Return (x, y) of the center of cell containing provided text 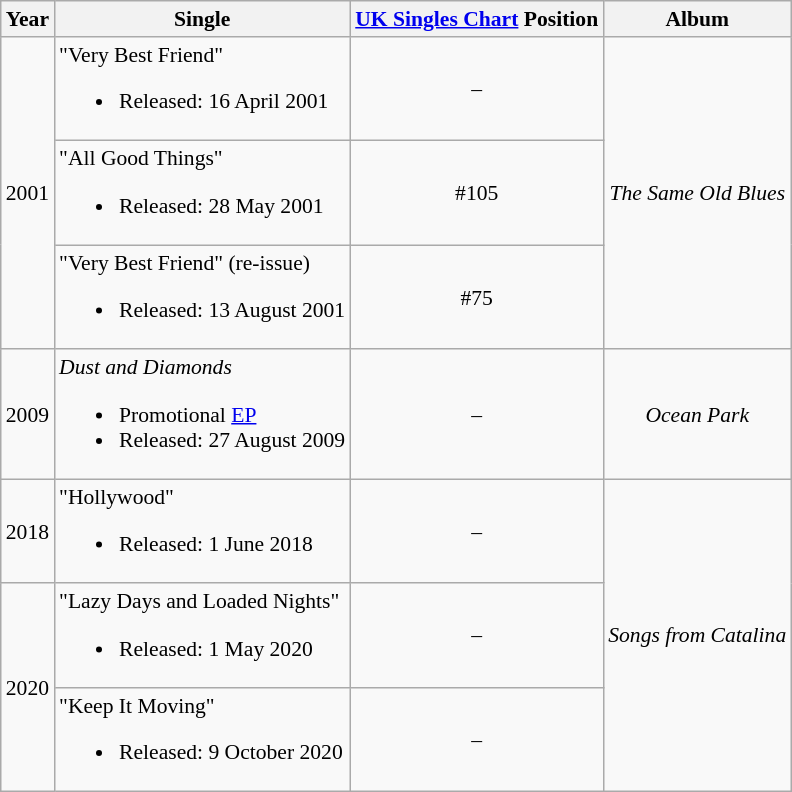
2009 (28, 415)
"Very Best Friend"Released: 16 April 2001 (202, 89)
Single (202, 19)
#75 (476, 297)
Ocean Park (697, 415)
Songs from Catalina (697, 636)
"Lazy Days and Loaded Nights"Released: 1 May 2020 (202, 636)
2018 (28, 531)
The Same Old Blues (697, 194)
Dust and DiamondsPromotional EPReleased: 27 August 2009 (202, 415)
"Keep It Moving"Released: 9 October 2020 (202, 740)
#105 (476, 193)
"All Good Things"Released: 28 May 2001 (202, 193)
"Very Best Friend" (re-issue)Released: 13 August 2001 (202, 297)
Year (28, 19)
Album (697, 19)
2001 (28, 194)
UK Singles Chart Position (476, 19)
"Hollywood"Released: 1 June 2018 (202, 531)
